Extract the [X, Y] coordinate from the center of the cell holding the provided text.  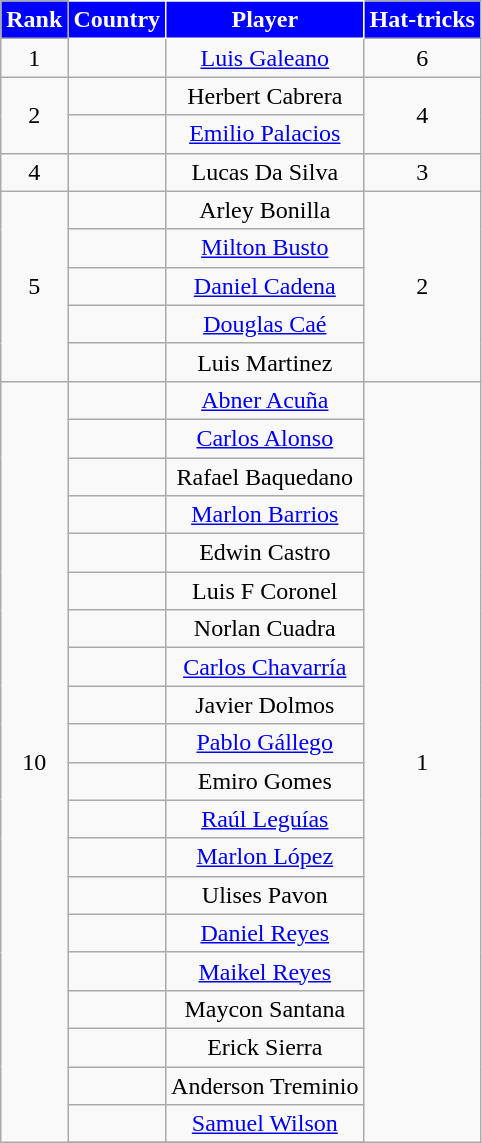
Lucas Da Silva [265, 172]
Marlon Barrios [265, 515]
Arley Bonilla [265, 210]
Daniel Cadena [265, 286]
Luis F Coronel [265, 591]
Abner Acuña [265, 400]
Luis Martinez [265, 362]
Rank [34, 20]
Pablo Gállego [265, 743]
Douglas Caé [265, 324]
Rafael Baquedano [265, 477]
Maycon Santana [265, 1009]
10 [34, 762]
Raúl Leguías [265, 819]
5 [34, 286]
Carlos Chavarría [265, 667]
Emiro Gomes [265, 781]
Country [117, 20]
Javier Dolmos [265, 705]
Anderson Treminio [265, 1085]
Norlan Cuadra [265, 629]
Samuel Wilson [265, 1124]
Ulises Pavon [265, 895]
3 [422, 172]
Milton Busto [265, 248]
Marlon López [265, 857]
6 [422, 58]
Edwin Castro [265, 553]
Erick Sierra [265, 1047]
Daniel Reyes [265, 933]
Hat-tricks [422, 20]
Emilio Palacios [265, 134]
Maikel Reyes [265, 971]
Herbert Cabrera [265, 96]
Luis Galeano [265, 58]
Player [265, 20]
Carlos Alonso [265, 438]
